For the text-containing cell, return its midpoint in [X, Y] coordinate format. 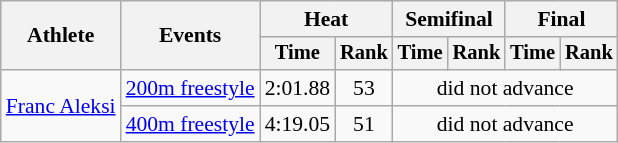
51 [364, 124]
4:19.05 [298, 124]
Semifinal [449, 19]
Heat [326, 19]
53 [364, 88]
200m freestyle [190, 88]
2:01.88 [298, 88]
Franc Aleksi [61, 106]
Final [561, 19]
Athlete [61, 36]
Events [190, 36]
400m freestyle [190, 124]
